Pinpoint the cell where the given text exists, returning its [x, y] midpoint coordinate. 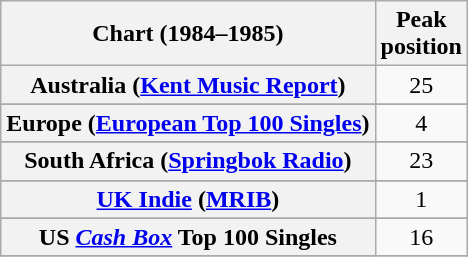
Peakposition [421, 34]
16 [421, 237]
1 [421, 199]
25 [421, 85]
South Africa (Springbok Radio) [188, 161]
23 [421, 161]
US Cash Box Top 100 Singles [188, 237]
4 [421, 123]
Australia (Kent Music Report) [188, 85]
UK Indie (MRIB) [188, 199]
Europe (European Top 100 Singles) [188, 123]
Chart (1984–1985) [188, 34]
